Determine the [x, y] coordinate at the center of the cell enclosing the given text.  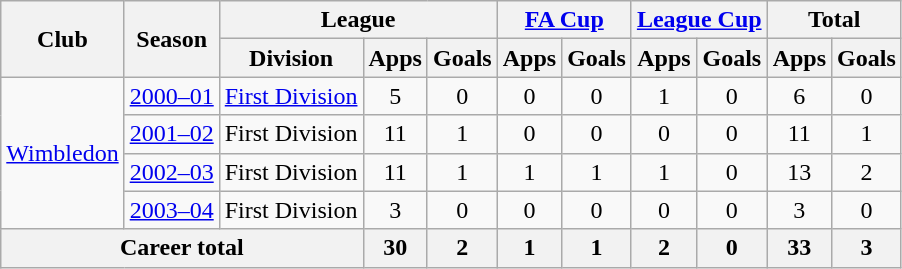
FA Cup [564, 20]
League [358, 20]
2002–03 [172, 172]
League Cup [699, 20]
Club [62, 39]
Season [172, 39]
Division [291, 58]
33 [799, 248]
13 [799, 172]
6 [799, 96]
Wimbledon [62, 153]
2003–04 [172, 210]
Career total [182, 248]
2001–02 [172, 134]
2000–01 [172, 96]
Total [834, 20]
5 [395, 96]
30 [395, 248]
